Detect which cell encompasses the target text, then output its (X, Y) center coordinate. 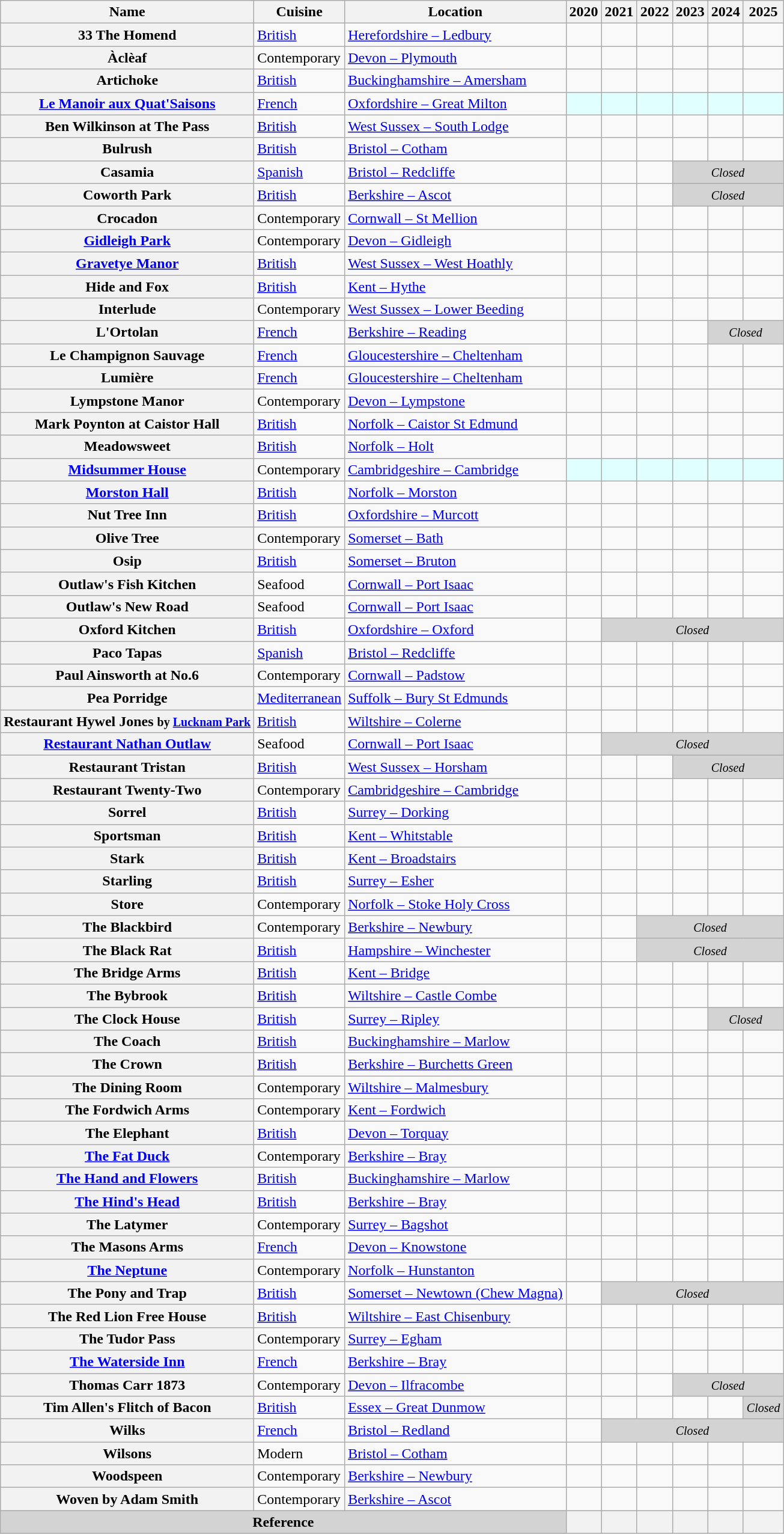
Store (127, 904)
The Bybrook (127, 995)
Modern (299, 1453)
Norfolk – Morston (455, 492)
2025 (763, 12)
Interlude (127, 310)
Surrey – Ripley (455, 1019)
Surrey – Dorking (455, 813)
West Sussex – Lower Beeding (455, 310)
2020 (584, 12)
Bulrush (127, 149)
Thomas Carr 1873 (127, 1384)
Oxfordshire – Oxford (455, 629)
Cornwall – Padstow (455, 676)
Wilks (127, 1431)
Sportsman (127, 836)
Wiltshire – Castle Combe (455, 995)
Olive Tree (127, 538)
Kent – Broadstairs (455, 858)
Coworth Park (127, 195)
The Black Rat (127, 950)
The Fordwich Arms (127, 1110)
Suffolk – Bury St Edmunds (455, 698)
West Sussex – South Lodge (455, 126)
Hampshire – Winchester (455, 950)
Crocadon (127, 218)
Outlaw's New Road (127, 607)
The Crown (127, 1065)
Lumière (127, 378)
Paco Tapas (127, 652)
The Masons Arms (127, 1247)
Paul Ainsworth at No.6 (127, 676)
The Tudor Pass (127, 1339)
The Neptune (127, 1270)
Casamia (127, 172)
Artichoke (127, 81)
The Red Lion Free House (127, 1316)
Nut Tree Inn (127, 515)
Surrey – Esher (455, 881)
Restaurant Hywel Jones by Lucknam Park (127, 721)
Devon – Ilfracombe (455, 1384)
Norfolk – Caistor St Edmund (455, 424)
Oxfordshire – Murcott (455, 515)
Stark (127, 858)
Kent – Bridge (455, 973)
Norfolk – Stoke Holy Cross (455, 904)
Devon – Torquay (455, 1133)
Woodspeen (127, 1476)
Devon – Gidleigh (455, 240)
Devon – Plymouth (455, 58)
Norfolk – Hunstanton (455, 1270)
The Bridge Arms (127, 973)
Berkshire – Reading (455, 332)
2022 (655, 12)
West Sussex – Horsham (455, 767)
West Sussex – West Hoathly (455, 263)
The Hind's Head (127, 1202)
The Elephant (127, 1133)
The Clock House (127, 1019)
Buckinghamshire – Amersham (455, 81)
Àclèaf (127, 58)
Cuisine (299, 12)
Berkshire – Burchetts Green (455, 1065)
Gravetye Manor (127, 263)
Mark Poynton at Caistor Hall (127, 424)
Le Champignon Sauvage (127, 355)
Restaurant Twenty-Two (127, 790)
33 The Homend (127, 35)
Somerset – Newtown (Chew Magna) (455, 1293)
Norfolk – Holt (455, 447)
Mediterranean (299, 698)
The Blackbird (127, 927)
Osip (127, 561)
L'Ortolan (127, 332)
Restaurant Nathan Outlaw (127, 744)
The Latymer (127, 1224)
Cornwall – St Mellion (455, 218)
Surrey – Bagshot (455, 1224)
Starling (127, 881)
Kent – Hythe (455, 287)
Reference (284, 1522)
Essex – Great Dunmow (455, 1408)
Outlaw's Fish Kitchen (127, 584)
Kent – Whitstable (455, 836)
Wiltshire – Colerne (455, 721)
Gidleigh Park (127, 240)
Location (455, 12)
2021 (619, 12)
Bristol – Redland (455, 1431)
Le Manoir aux Quat'Saisons (127, 103)
2024 (726, 12)
Woven by Adam Smith (127, 1499)
Oxford Kitchen (127, 629)
Wiltshire – Malmesbury (455, 1087)
The Pony and Trap (127, 1293)
Ben Wilkinson at The Pass (127, 126)
2023 (690, 12)
Oxfordshire – Great Milton (455, 103)
Tim Allen's Flitch of Bacon (127, 1408)
The Coach (127, 1042)
Kent – Fordwich (455, 1110)
Wilsons (127, 1453)
Hide and Fox (127, 287)
Herefordshire – Ledbury (455, 35)
Surrey – Egham (455, 1339)
Midsummer House (127, 469)
Lympstone Manor (127, 401)
Somerset – Bruton (455, 561)
The Hand and Flowers (127, 1179)
Sorrel (127, 813)
The Dining Room (127, 1087)
Restaurant Tristan (127, 767)
Meadowsweet (127, 447)
Devon – Lympstone (455, 401)
Devon – Knowstone (455, 1247)
Somerset – Bath (455, 538)
The Waterside Inn (127, 1361)
Pea Porridge (127, 698)
Name (127, 12)
The Fat Duck (127, 1156)
Wiltshire – East Chisenbury (455, 1316)
Morston Hall (127, 492)
